Scan for the cell matching the given text and deliver its [x, y] coordinate at center. 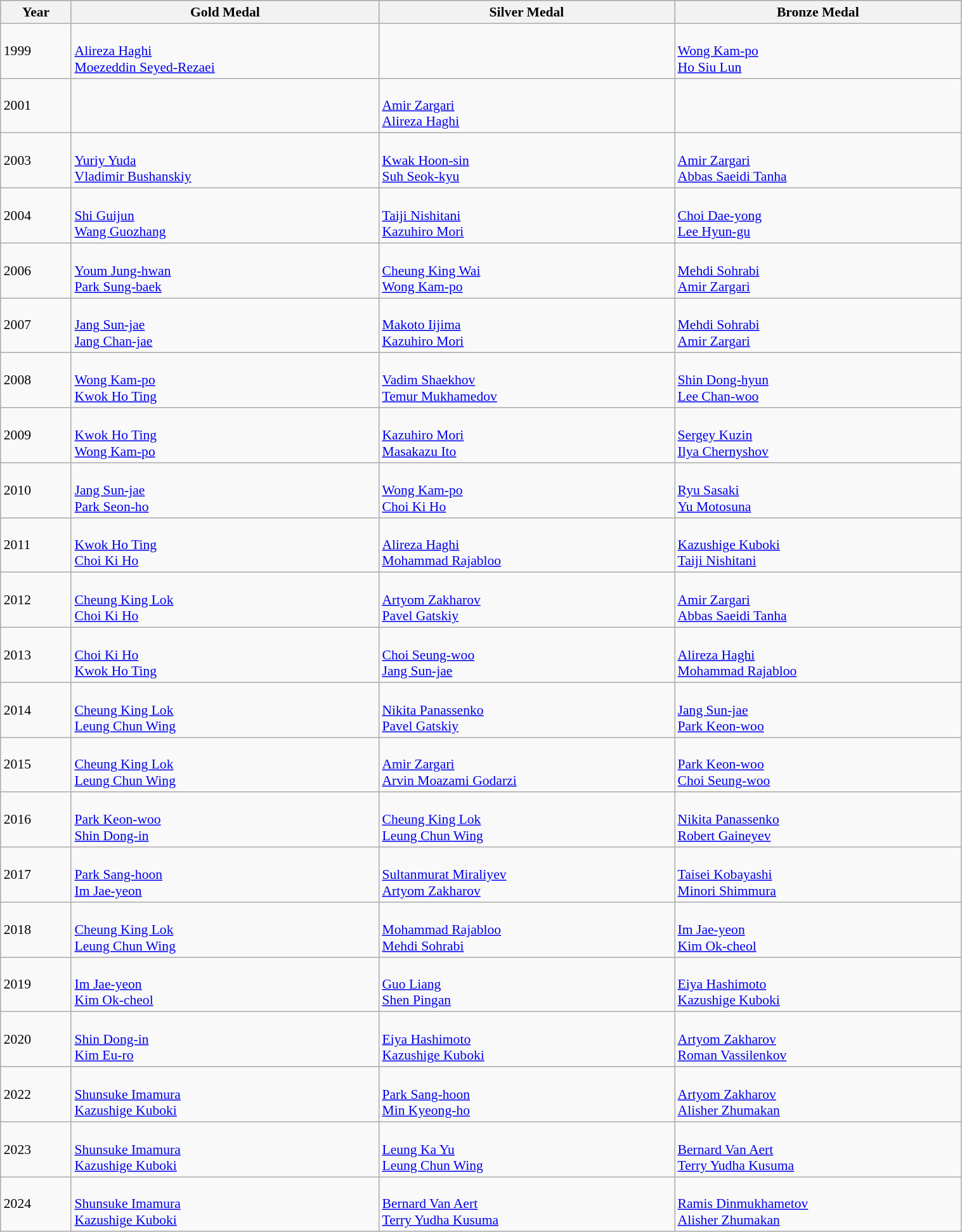
Kwok Ho TingChoi Ki Ho [224, 545]
Taisei KobayashiMinori Shimmura [818, 875]
2014 [36, 710]
Kazushige KubokiTaiji Nishitani [818, 545]
Kwak Hoon-sinSuh Seok-kyu [526, 161]
Jang Sun-jaeJang Chan-jae [224, 326]
Sultanmurat MiraliyevArtyom Zakharov [526, 875]
Silver Medal [526, 12]
Amir ZargariArvin Moazami Godarzi [526, 765]
Nikita PanassenkoPavel Gatskiy [526, 710]
2018 [36, 930]
Youm Jung-hwanPark Sung-baek [224, 270]
1999 [36, 51]
Year [36, 12]
Cheung King LokChoi Ki Ho [224, 600]
2020 [36, 1040]
Sergey KuzinIlya Chernyshov [818, 435]
Choi Dae-yongLee Hyun-gu [818, 216]
Guo LiangShen Pingan [526, 984]
2022 [36, 1094]
Park Keon-wooChoi Seung-woo [818, 765]
2010 [36, 491]
Artyom ZakharovAlisher Zhumakan [818, 1094]
2006 [36, 270]
Artyom ZakharovRoman Vassilenkov [818, 1040]
Wong Kam-poChoi Ki Ho [526, 491]
Shi GuijunWang Guozhang [224, 216]
2017 [36, 875]
Taiji NishitaniKazuhiro Mori [526, 216]
Shin Dong-inKim Eu-ro [224, 1040]
2007 [36, 326]
Wong Kam-poHo Siu Lun [818, 51]
2024 [36, 1205]
Shin Dong-hyunLee Chan-woo [818, 380]
Ramis DinmukhametovAlisher Zhumakan [818, 1205]
2003 [36, 161]
Leung Ka YuLeung Chun Wing [526, 1149]
Yuriy YudaVladimir Bushanskiy [224, 161]
Ryu SasakiYu Motosuna [818, 491]
Vadim ShaekhovTemur Mukhamedov [526, 380]
Mohammad RajablooMehdi Sohrabi [526, 930]
Wong Kam-poKwok Ho Ting [224, 380]
2016 [36, 820]
2023 [36, 1149]
2013 [36, 656]
2004 [36, 216]
Artyom ZakharovPavel Gatskiy [526, 600]
Park Keon-wooShin Dong-in [224, 820]
Kwok Ho TingWong Kam-po [224, 435]
2012 [36, 600]
Park Sang-hoonMin Kyeong-ho [526, 1094]
Gold Medal [224, 12]
2008 [36, 380]
2001 [36, 105]
Makoto IijimaKazuhiro Mori [526, 326]
Choi Ki HoKwok Ho Ting [224, 656]
2015 [36, 765]
Choi Seung-wooJang Sun-jae [526, 656]
Cheung King WaiWong Kam-po [526, 270]
2019 [36, 984]
Bronze Medal [818, 12]
2009 [36, 435]
Jang Sun-jaePark Seon-ho [224, 491]
Nikita PanassenkoRobert Gaineyev [818, 820]
Park Sang-hoonIm Jae-yeon [224, 875]
Alireza HaghiMoezeddin Seyed-Rezaei [224, 51]
Amir ZargariAlireza Haghi [526, 105]
Kazuhiro MoriMasakazu Ito [526, 435]
Jang Sun-jaePark Keon-woo [818, 710]
2011 [36, 545]
